Output the [x, y] coordinate of the center of the cell containing the given text.  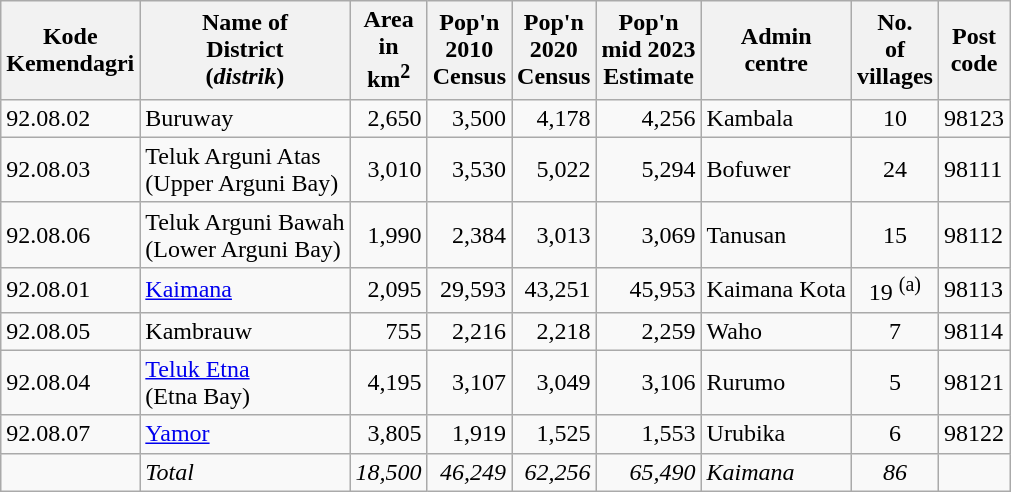
2,095 [388, 290]
Pop'n 2010Census [469, 50]
Buruway [245, 118]
62,256 [554, 472]
92.08.01 [70, 290]
4,256 [648, 118]
Area inkm2 [388, 50]
Total [245, 472]
Teluk Etna (Etna Bay) [245, 382]
Kambrauw [245, 331]
15 [894, 234]
3,530 [469, 170]
98121 [974, 382]
2,218 [554, 331]
98112 [974, 234]
3,805 [388, 434]
2,384 [469, 234]
29,593 [469, 290]
1,553 [648, 434]
86 [894, 472]
7 [894, 331]
65,490 [648, 472]
10 [894, 118]
2,259 [648, 331]
Pop'n 2020 Census [554, 50]
Name ofDistrict(distrik) [245, 50]
3,013 [554, 234]
Bofuwer [776, 170]
Waho [776, 331]
Yamor [245, 434]
Teluk Arguni Bawah (Lower Arguni Bay) [245, 234]
18,500 [388, 472]
98122 [974, 434]
1,525 [554, 434]
98113 [974, 290]
Admin centre [776, 50]
Pop'n mid 2023Estimate [648, 50]
46,249 [469, 472]
Teluk Arguni Atas (Upper Arguni Bay) [245, 170]
4,195 [388, 382]
Kode Kemendagri [70, 50]
Kaimana Kota [776, 290]
No.ofvillages [894, 50]
3,069 [648, 234]
3,049 [554, 382]
5,294 [648, 170]
3,010 [388, 170]
Kambala [776, 118]
3,107 [469, 382]
Postcode [974, 50]
92.08.02 [70, 118]
Urubika [776, 434]
92.08.04 [70, 382]
98111 [974, 170]
3,500 [469, 118]
2,650 [388, 118]
92.08.07 [70, 434]
1,990 [388, 234]
1,919 [469, 434]
755 [388, 331]
4,178 [554, 118]
92.08.05 [70, 331]
5,022 [554, 170]
43,251 [554, 290]
Tanusan [776, 234]
6 [894, 434]
98123 [974, 118]
2,216 [469, 331]
5 [894, 382]
92.08.06 [70, 234]
45,953 [648, 290]
92.08.03 [70, 170]
3,106 [648, 382]
19 (a) [894, 290]
Rurumo [776, 382]
24 [894, 170]
98114 [974, 331]
